Pinpoint the cell where the given text exists, returning its (X, Y) midpoint coordinate. 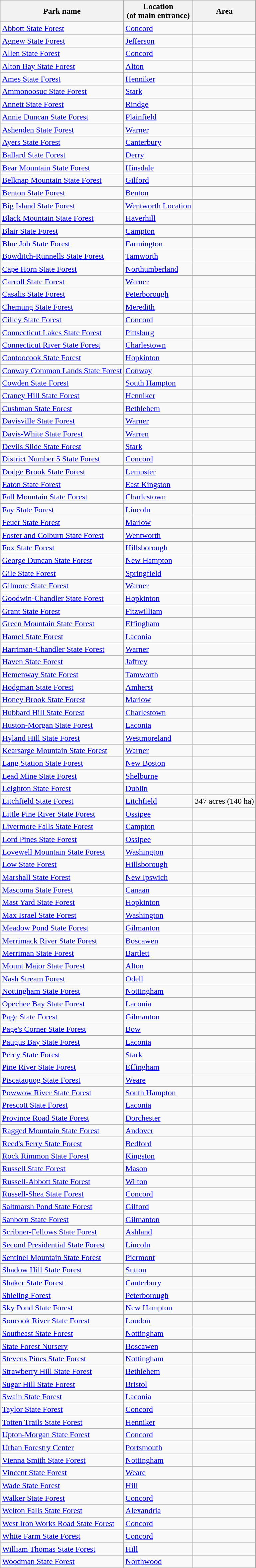
Nottingham State Forest (62, 991)
Belknap Mountain State Forest (62, 180)
Vincent State Forest (62, 1473)
Alexandria (158, 1511)
Swain State Forest (62, 1397)
Blue Job State Forest (62, 244)
Ashland (158, 1232)
Odell (158, 978)
Bowditch-Runnells State Forest (62, 256)
Paugus Bay State Forest (62, 1042)
Connecticut Lakes State Forest (62, 332)
Lord Pines State Forest (62, 839)
Devils Slide State Forest (62, 446)
Derry (158, 155)
Ammonoosuc State Forest (62, 92)
347 acres (140 ha) (224, 801)
Loudon (158, 1321)
Rindge (158, 104)
Sanborn State Forest (62, 1219)
Ashenden State Forest (62, 130)
Sugar Hill State Forest (62, 1384)
Russell-Shea State Forest (62, 1194)
Totten Trails State Forest (62, 1422)
Opechee Bay State Forest (62, 1004)
Urban Forestry Center (62, 1447)
Kingston (158, 1156)
Merrimack River State Forest (62, 940)
Russell State Forest (62, 1169)
Saltmarsh Pond State Forest (62, 1207)
Green Mountain State Forest (62, 624)
Hubbard Hill State Forest (62, 712)
Stevens Pines State Forest (62, 1359)
Kearsarge Mountain State Forest (62, 750)
Portsmouth (158, 1447)
Davis-White State Forest (62, 434)
Rock Rimmon State Forest (62, 1156)
Casalis State Forest (62, 294)
Blair State Forest (62, 231)
Northwood (158, 1561)
New Boston (158, 763)
Grant State Forest (62, 611)
Honey Brook State Forest (62, 700)
Feuer State Forest (62, 522)
Connecticut River State Forest (62, 345)
Bear Mountain State Forest (62, 167)
Plainfield (158, 117)
White Farm State Forest (62, 1536)
Park name (62, 11)
Conway (158, 371)
Litchfield (158, 801)
Benton State Forest (62, 193)
Litchfield State Forest (62, 801)
Shieling Forest (62, 1295)
Mascoma State Forest (62, 890)
Page's Corner State Forest (62, 1029)
Second Presidential State Forest (62, 1245)
East Kingston (158, 484)
Wentworth Location (158, 206)
Haverhill (158, 218)
George Duncan State Forest (62, 560)
Low State Forest (62, 865)
Page State Forest (62, 1017)
Woodman State Forest (62, 1561)
Agnew State Forest (62, 41)
Wilton (158, 1181)
Piscataquog State Forest (62, 1080)
Westmoreland (158, 738)
Goodwin-Chandler State Forest (62, 599)
Alton Bay State Forest (62, 66)
Warren (158, 434)
Lead Mine State Forest (62, 776)
Southeast State Forest (62, 1333)
Conway Common Lands State Forest (62, 371)
Cilley State Forest (62, 320)
Reed's Ferry State Forest (62, 1143)
Pine River State Forest (62, 1067)
Carroll State Forest (62, 282)
Haven State Forest (62, 662)
Jaffrey (158, 662)
Strawberry Hill State Forest (62, 1371)
Walker State Forest (62, 1498)
Piermont (158, 1257)
Bristol (158, 1384)
Leighton State Forest (62, 789)
Andover (158, 1131)
Marshall State Forest (62, 877)
New Ipswich (158, 877)
Area (224, 11)
Location(of main entrance) (158, 11)
Powwow River State Forest (62, 1093)
Farmington (158, 244)
Huston-Morgan State Forest (62, 725)
Taylor State Forest (62, 1410)
Ayers State Forest (62, 142)
Abbott State Forest (62, 28)
Bartlett (158, 953)
Springfield (158, 573)
Sky Pond State Forest (62, 1308)
Fall Mountain State Forest (62, 497)
Black Mountain State Forest (62, 218)
Soucook River State Forest (62, 1321)
Fox State Forest (62, 548)
Fitzwilliam (158, 611)
Mason (158, 1169)
Cape Horn State Forest (62, 269)
District Number 5 State Forest (62, 459)
West Iron Works Road State Forest (62, 1523)
Wade State Forest (62, 1485)
Percy State Forest (62, 1055)
Dodge Brook State Forest (62, 472)
Meredith (158, 307)
Northumberland (158, 269)
Big Island State Forest (62, 206)
Cushman State Forest (62, 408)
Merriman State Forest (62, 953)
Contoocook State Forest (62, 358)
Annett State Forest (62, 104)
Gile State Forest (62, 573)
Lempster (158, 472)
Shadow Hill State Forest (62, 1270)
Annie Duncan State Forest (62, 117)
Ballard State Forest (62, 155)
Russell-Abbott State Forest (62, 1181)
Nash Stream Forest (62, 978)
Mast Yard State Forest (62, 903)
Mount Major State Forest (62, 966)
Pittsburg (158, 332)
Dorchester (158, 1118)
Province Road State Forest (62, 1118)
Shelburne (158, 776)
Jefferson (158, 41)
Hemenway State Forest (62, 674)
Cowden State Forest (62, 383)
Gilmore State Forest (62, 586)
Dublin (158, 789)
Benton (158, 193)
Amherst (158, 687)
Fay State Forest (62, 510)
Foster and Colburn State Forest (62, 535)
Vienna Smith State Forest (62, 1460)
Allen State Forest (62, 54)
Eaton State Forest (62, 484)
Chemung State Forest (62, 307)
State Forest Nursery (62, 1346)
Little Pine River State Forest (62, 814)
Sentinel Mountain State Forest (62, 1257)
Sutton (158, 1270)
Meadow Pond State Forest (62, 928)
Hodgman State Forest (62, 687)
Scribner-Fellows State Forest (62, 1232)
Max Israel State Forest (62, 915)
Canaan (158, 890)
Bow (158, 1029)
Prescott State Forest (62, 1105)
Ames State Forest (62, 79)
Hinsdale (158, 167)
Harriman-Chandler State Forest (62, 649)
Livermore Falls State Forest (62, 827)
Ragged Mountain State Forest (62, 1131)
Upton-Morgan State Forest (62, 1435)
Hamel State Forest (62, 637)
Craney Hill State Forest (62, 396)
Lovewell Mountain State Forest (62, 852)
Wentworth (158, 535)
Welton Falls State Forest (62, 1511)
William Thomas State Forest (62, 1549)
Hyland Hill State Forest (62, 738)
Lang Station State Forest (62, 763)
Bedford (158, 1143)
Davisville State Forest (62, 421)
Shaker State Forest (62, 1283)
